For the text-containing cell, return its midpoint in (x, y) coordinate format. 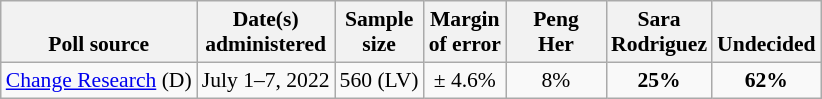
62% (766, 80)
25% (659, 80)
Samplesize (380, 32)
Undecided (766, 32)
560 (LV) (380, 80)
Date(s)administered (266, 32)
SaraRodriguez (659, 32)
Change Research (D) (99, 80)
PengHer (556, 32)
Poll source (99, 32)
± 4.6% (465, 80)
July 1–7, 2022 (266, 80)
Marginof error (465, 32)
8% (556, 80)
